Detect which cell encompasses the target text, then output its [x, y] center coordinate. 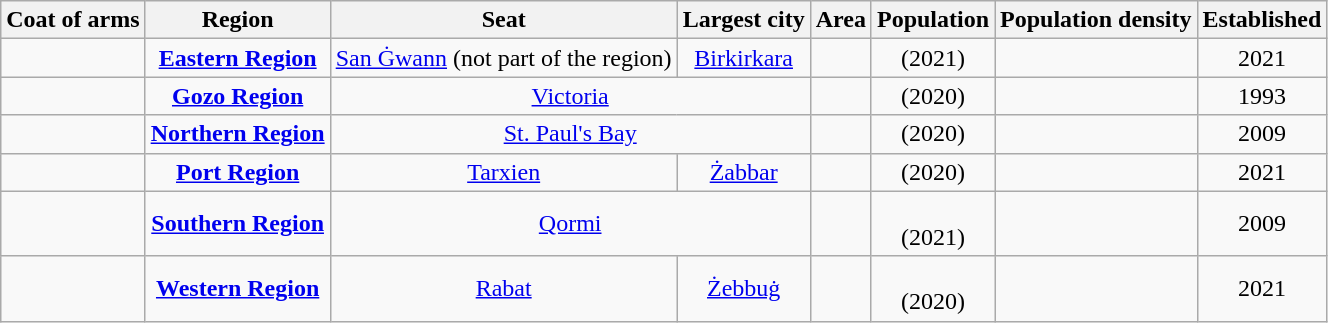
Birkirkara [744, 58]
Coat of arms [73, 20]
Qormi [570, 224]
Port Region [238, 172]
Eastern Region [238, 58]
1993 [1262, 96]
Largest city [744, 20]
Seat [504, 20]
San Ġwann (not part of the region) [504, 58]
Żabbar [744, 172]
Northern Region [238, 134]
Żebbuġ [744, 288]
Gozo Region [238, 96]
Victoria [570, 96]
Established [1262, 20]
Western Region [238, 288]
St. Paul's Bay [570, 134]
Region [238, 20]
Rabat [504, 288]
Population [932, 20]
Area [840, 20]
Southern Region [238, 224]
Population density [1096, 20]
Tarxien [504, 172]
